For the text-containing cell, return its midpoint in [X, Y] coordinate format. 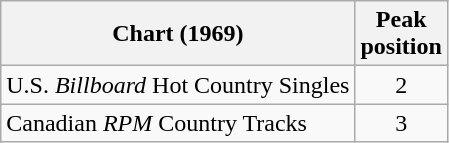
Chart (1969) [178, 34]
2 [401, 85]
U.S. Billboard Hot Country Singles [178, 85]
3 [401, 123]
Peakposition [401, 34]
Canadian RPM Country Tracks [178, 123]
